Return the [X, Y] coordinate for the center point of the cell that contains the specified text.  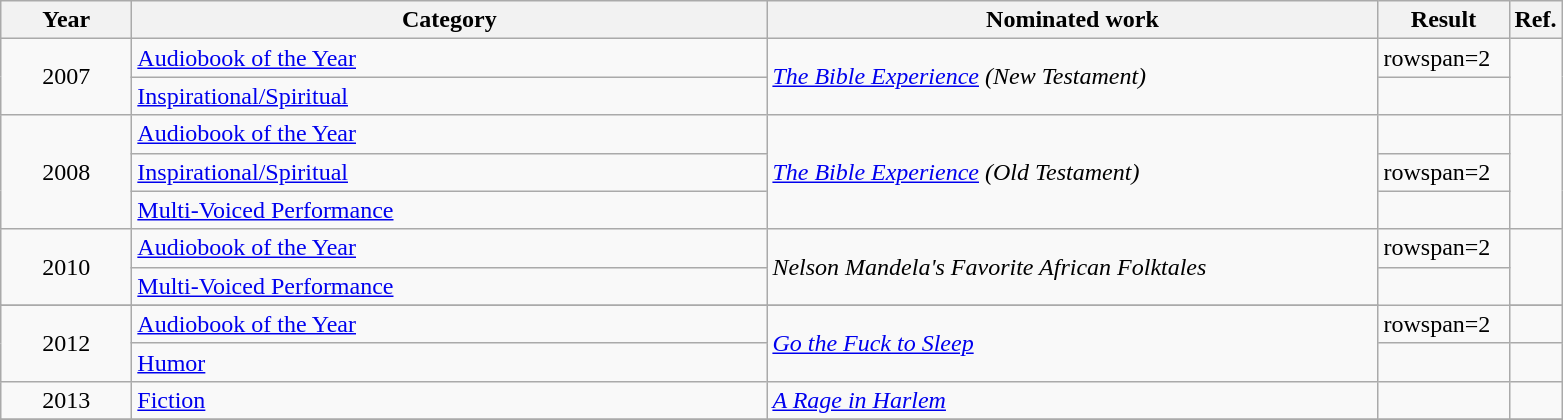
2013 [66, 400]
The Bible Experience (New Testament) [1072, 77]
The Bible Experience (Old Testament) [1072, 172]
Go the Fuck to Sleep [1072, 343]
Nelson Mandela's Favorite African Folktales [1072, 267]
Fiction [450, 400]
2007 [66, 77]
2010 [66, 267]
Result [1444, 20]
Category [450, 20]
Year [66, 20]
2012 [66, 343]
A Rage in Harlem [1072, 400]
Nominated work [1072, 20]
2008 [66, 172]
Humor [450, 362]
Ref. [1536, 20]
